Locate the cell with the specified text and output its (x, y) center coordinate. 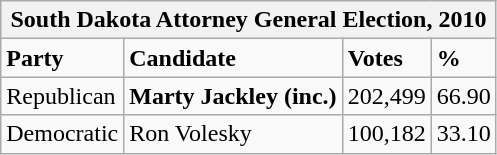
South Dakota Attorney General Election, 2010 (248, 20)
202,499 (386, 96)
66.90 (464, 96)
100,182 (386, 134)
Marty Jackley (inc.) (233, 96)
Candidate (233, 58)
Democratic (62, 134)
Republican (62, 96)
33.10 (464, 134)
Ron Volesky (233, 134)
Party (62, 58)
% (464, 58)
Votes (386, 58)
